Identify which cell holds the provided text, then report its [x, y] central coordinate. 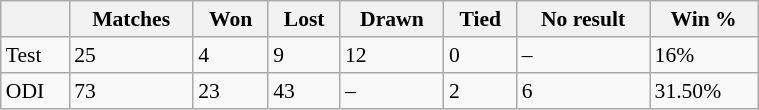
Won [230, 19]
73 [131, 91]
Test [35, 55]
6 [584, 91]
Tied [480, 19]
Win % [704, 19]
Matches [131, 19]
2 [480, 91]
9 [304, 55]
43 [304, 91]
Drawn [392, 19]
12 [392, 55]
No result [584, 19]
25 [131, 55]
4 [230, 55]
31.50% [704, 91]
23 [230, 91]
Lost [304, 19]
0 [480, 55]
16% [704, 55]
ODI [35, 91]
